Output the [X, Y] coordinate of the center of the cell containing the given text.  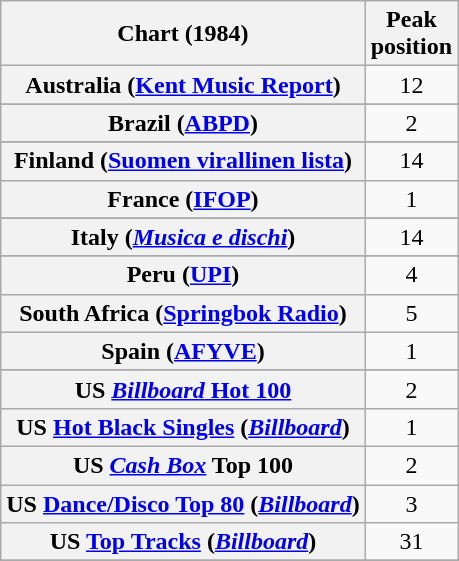
US Billboard Hot 100 [183, 389]
Chart (1984) [183, 34]
France (IFOP) [183, 199]
South Africa (Springbok Radio) [183, 313]
US Cash Box Top 100 [183, 465]
Peru (UPI) [183, 275]
12 [411, 85]
Spain (AFYVE) [183, 351]
US Hot Black Singles (Billboard) [183, 427]
4 [411, 275]
US Top Tracks (Billboard) [183, 542]
Finland (Suomen virallinen lista) [183, 161]
31 [411, 542]
Italy (Musica e dischi) [183, 237]
Peakposition [411, 34]
5 [411, 313]
Brazil (ABPD) [183, 123]
US Dance/Disco Top 80 (Billboard) [183, 503]
3 [411, 503]
Australia (Kent Music Report) [183, 85]
